Search for the cell housing the specified text and yield its [X, Y] center coordinate. 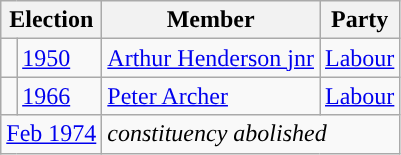
Member [211, 20]
Election [52, 20]
Party [360, 20]
Arthur Henderson jnr [211, 58]
Peter Archer [211, 96]
Feb 1974 [52, 134]
1966 [60, 96]
1950 [60, 58]
constituency abolished [251, 134]
